Detect which cell encompasses the target text, then output its (x, y) center coordinate. 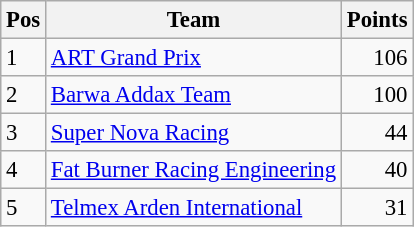
Team (194, 20)
40 (376, 170)
Barwa Addax Team (194, 95)
44 (376, 133)
Telmex Arden International (194, 208)
100 (376, 95)
5 (24, 208)
31 (376, 208)
Points (376, 20)
1 (24, 58)
Pos (24, 20)
ART Grand Prix (194, 58)
Fat Burner Racing Engineering (194, 170)
2 (24, 95)
Super Nova Racing (194, 133)
106 (376, 58)
3 (24, 133)
4 (24, 170)
